Detect which cell encompasses the target text, then output its (x, y) center coordinate. 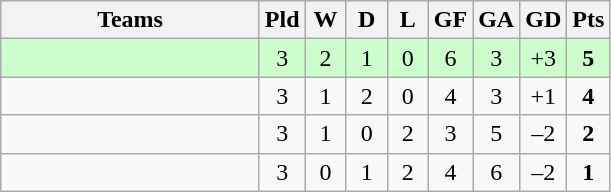
Teams (130, 20)
Pts (588, 20)
L (408, 20)
GD (544, 20)
+3 (544, 58)
+1 (544, 96)
D (366, 20)
GF (450, 20)
GA (496, 20)
Pld (282, 20)
W (326, 20)
